Extract the [X, Y] coordinate from the center of the cell holding the provided text.  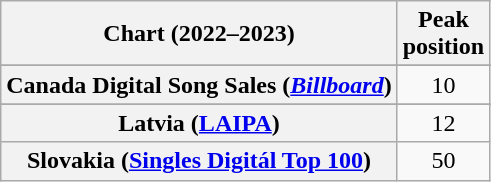
10 [443, 85]
12 [443, 123]
50 [443, 161]
Chart (2022–2023) [199, 34]
Peakposition [443, 34]
Slovakia (Singles Digitál Top 100) [199, 161]
Canada Digital Song Sales (Billboard) [199, 85]
Latvia (LAIPA) [199, 123]
